Capture the cell that displays the provided text and extract its (x, y) central coordinate. 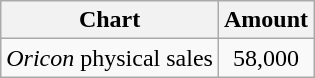
Oricon physical sales (110, 58)
58,000 (266, 58)
Amount (266, 20)
Chart (110, 20)
